Find where the given text appears and provide that cell's center as [x, y] coordinate. 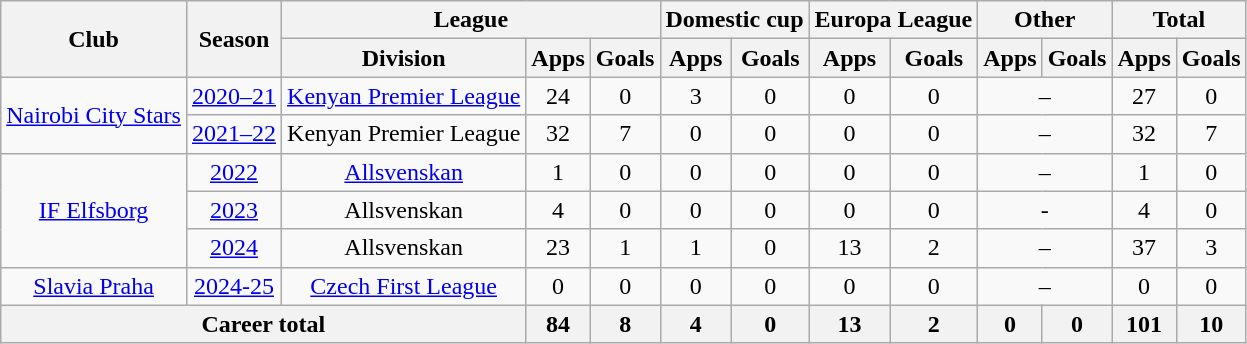
84 [558, 324]
Nairobi City Stars [94, 115]
Career total [264, 324]
Europa League [894, 20]
Total [1179, 20]
2020–21 [234, 96]
Slavia Praha [94, 286]
101 [1144, 324]
- [1045, 210]
Season [234, 39]
2022 [234, 172]
2023 [234, 210]
League [471, 20]
Division [404, 58]
Other [1045, 20]
2024 [234, 248]
Club [94, 39]
Domestic cup [734, 20]
23 [558, 248]
24 [558, 96]
10 [1211, 324]
37 [1144, 248]
2024-25 [234, 286]
8 [625, 324]
IF Elfsborg [94, 210]
Czech First League [404, 286]
27 [1144, 96]
2021–22 [234, 134]
